Output the [X, Y] coordinate of the center of the cell containing the given text.  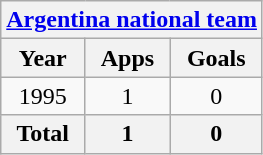
Argentina national team [132, 20]
1995 [43, 96]
Goals [216, 58]
Year [43, 58]
Apps [128, 58]
Total [43, 134]
